From the cell containing the given text, extract its center point as (X, Y) coordinate. 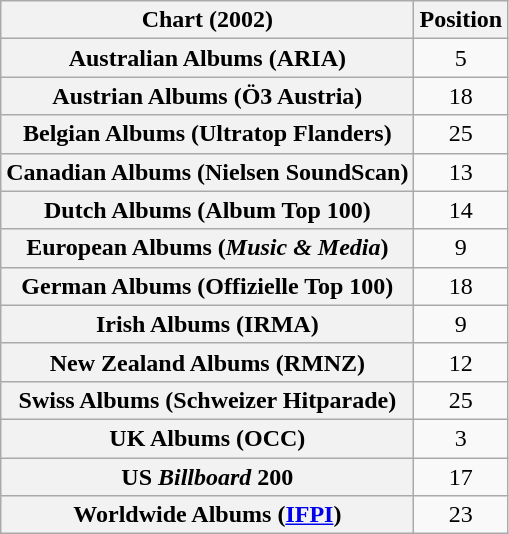
13 (461, 172)
UK Albums (OCC) (208, 438)
Irish Albums (IRMA) (208, 324)
Belgian Albums (Ultratop Flanders) (208, 134)
17 (461, 477)
23 (461, 515)
US Billboard 200 (208, 477)
14 (461, 210)
New Zealand Albums (RMNZ) (208, 362)
Canadian Albums (Nielsen SoundScan) (208, 172)
European Albums (Music & Media) (208, 248)
Australian Albums (ARIA) (208, 58)
Worldwide Albums (IFPI) (208, 515)
Austrian Albums (Ö3 Austria) (208, 96)
Swiss Albums (Schweizer Hitparade) (208, 400)
German Albums (Offizielle Top 100) (208, 286)
Chart (2002) (208, 20)
12 (461, 362)
Dutch Albums (Album Top 100) (208, 210)
3 (461, 438)
5 (461, 58)
Position (461, 20)
